Locate the cell with the specified text and output its [x, y] center coordinate. 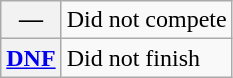
DNF [31, 58]
— [31, 20]
Did not compete [146, 20]
Did not finish [146, 58]
